For the text-containing cell, return its midpoint in (X, Y) coordinate format. 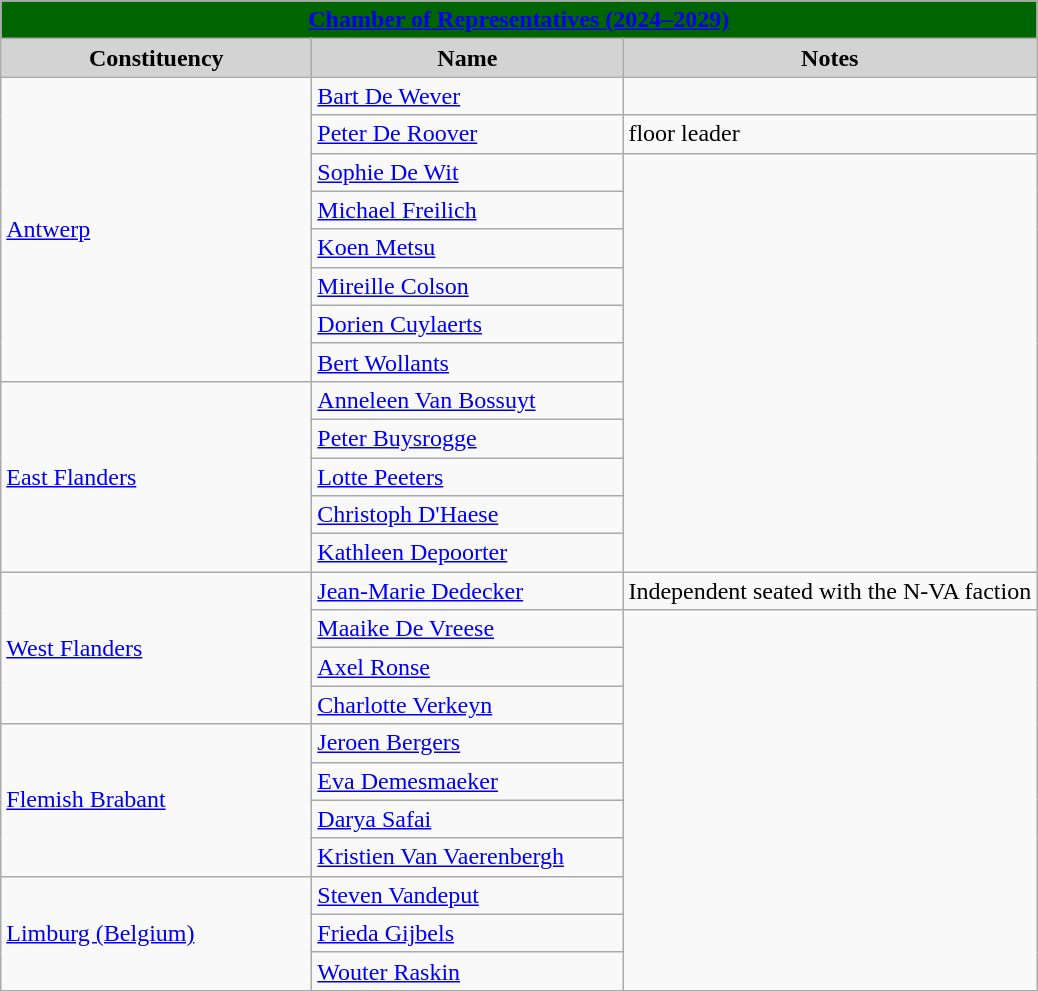
Charlotte Verkeyn (468, 705)
Name (468, 58)
floor leader (830, 134)
Eva Demesmaeker (468, 781)
West Flanders (156, 648)
Christoph D'Haese (468, 515)
Notes (830, 58)
Axel Ronse (468, 667)
Steven Vandeput (468, 895)
Lotte Peeters (468, 477)
Jeroen Bergers (468, 743)
Constituency (156, 58)
Anneleen Van Bossuyt (468, 400)
Kathleen Depoorter (468, 553)
Bert Wollants (468, 362)
Sophie De Wit (468, 172)
Bart De Wever (468, 96)
Chamber of Representatives (2024–2029) (519, 20)
Mireille Colson (468, 286)
Limburg (Belgium) (156, 933)
Frieda Gijbels (468, 933)
Jean-Marie Dedecker (468, 591)
East Flanders (156, 476)
Michael Freilich (468, 210)
Peter Buysrogge (468, 438)
Peter De Roover (468, 134)
Antwerp (156, 229)
Independent seated with the N-VA faction (830, 591)
Wouter Raskin (468, 971)
Flemish Brabant (156, 800)
Dorien Cuylaerts (468, 324)
Darya Safai (468, 819)
Maaike De Vreese (468, 629)
Kristien Van Vaerenbergh (468, 857)
Koen Metsu (468, 248)
